Capture the cell that displays the provided text and extract its (X, Y) central coordinate. 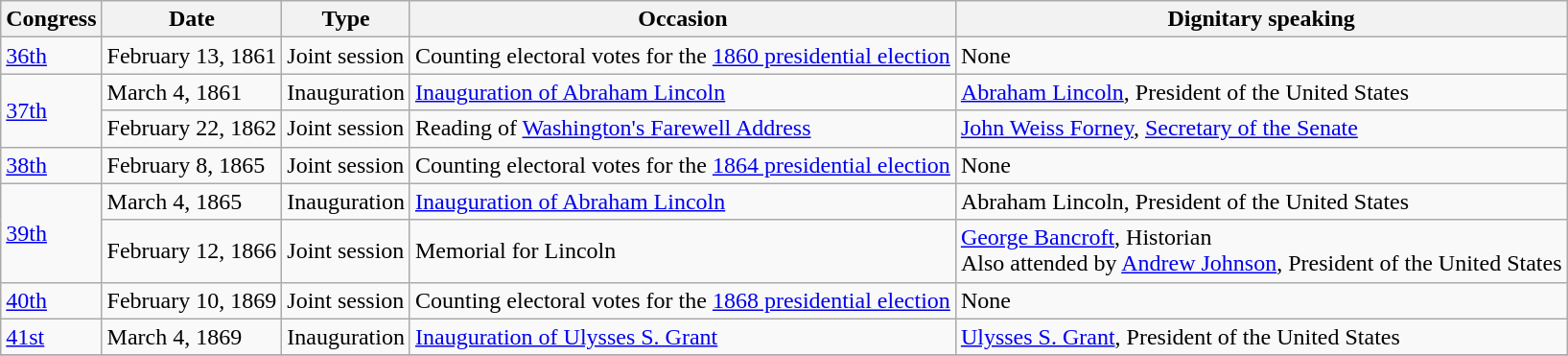
40th (52, 300)
41st (52, 337)
Counting electoral votes for the 1864 presidential election (683, 165)
March 4, 1869 (192, 337)
February 12, 1866 (192, 251)
Counting electoral votes for the 1860 presidential election (683, 56)
Occasion (683, 19)
March 4, 1865 (192, 202)
37th (52, 110)
Congress (52, 19)
36th (52, 56)
Counting electoral votes for the 1868 presidential election (683, 300)
February 13, 1861 (192, 56)
George Bancroft, HistorianAlso attended by Andrew Johnson, President of the United States (1261, 251)
39th (52, 232)
February 22, 1862 (192, 129)
Inauguration of Ulysses S. Grant (683, 337)
February 8, 1865 (192, 165)
Ulysses S. Grant, President of the United States (1261, 337)
Memorial for Lincoln (683, 251)
John Weiss Forney, Secretary of the Senate (1261, 129)
38th (52, 165)
Dignitary speaking (1261, 19)
Reading of Washington's Farewell Address (683, 129)
February 10, 1869 (192, 300)
Type (346, 19)
Date (192, 19)
March 4, 1861 (192, 92)
